From the cell containing the given text, extract its center point as (X, Y) coordinate. 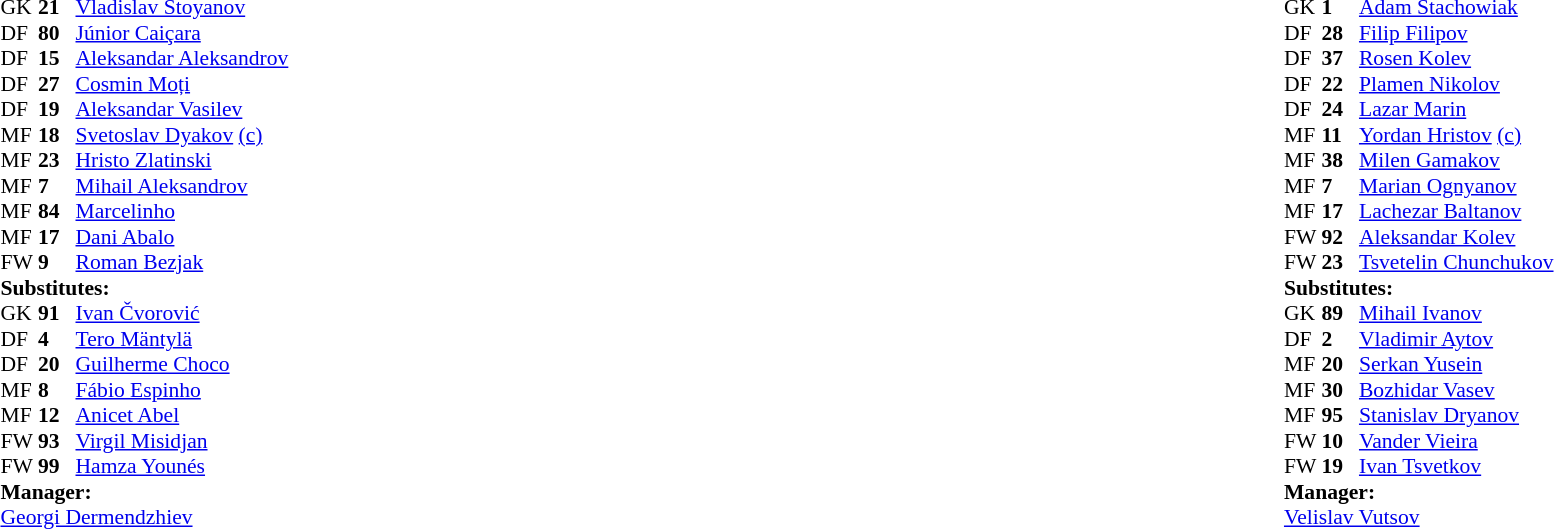
80 (57, 33)
89 (1340, 313)
24 (1340, 109)
18 (57, 135)
95 (1340, 415)
Mihail Ivanov (1456, 313)
Roman Bezjak (182, 263)
Ivan Tsvetkov (1456, 467)
9 (57, 263)
Vander Vieira (1456, 441)
Hristo Zlatinski (182, 161)
2 (1340, 339)
30 (1340, 390)
91 (57, 313)
22 (1340, 84)
8 (57, 390)
38 (1340, 161)
27 (57, 84)
Tero Mäntylä (182, 339)
11 (1340, 135)
Bozhidar Vasev (1456, 390)
Yordan Hristov (c) (1456, 135)
Júnior Caiçara (182, 33)
37 (1340, 59)
Lazar Marin (1456, 109)
99 (57, 467)
Guilherme Choco (182, 365)
Aleksandar Kolev (1456, 237)
Cosmin Moți (182, 84)
Mihail Aleksandrov (182, 186)
Svetoslav Dyakov (c) (182, 135)
Marian Ognyanov (1456, 186)
Marcelinho (182, 211)
Aleksandar Aleksandrov (182, 59)
Fábio Espinho (182, 390)
10 (1340, 441)
Stanislav Dryanov (1456, 415)
Milen Gamakov (1456, 161)
92 (1340, 237)
Anicet Abel (182, 415)
Serkan Yusein (1456, 365)
Hamza Younés (182, 467)
Vladimir Aytov (1456, 339)
12 (57, 415)
Filip Filipov (1456, 33)
Aleksandar Vasilev (182, 109)
Virgil Misidjan (182, 441)
Tsvetelin Chunchukov (1456, 263)
28 (1340, 33)
84 (57, 211)
4 (57, 339)
Lachezar Baltanov (1456, 211)
15 (57, 59)
Dani Abalo (182, 237)
Ivan Čvorović (182, 313)
Plamen Nikolov (1456, 84)
Rosen Kolev (1456, 59)
93 (57, 441)
